Return (X, Y) of the center of cell containing provided text 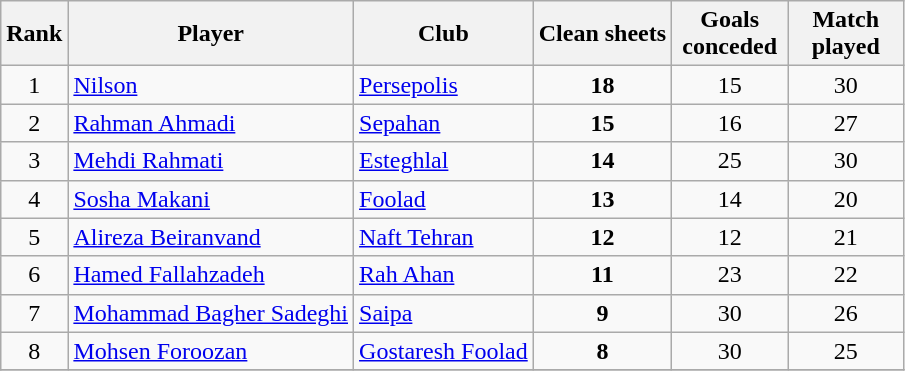
Hamed Fallahzadeh (211, 275)
26 (846, 313)
Club (444, 34)
Sosha Makani (211, 199)
18 (602, 85)
Saipa (444, 313)
5 (34, 237)
22 (846, 275)
Foolad (444, 199)
Alireza Beiranvand (211, 237)
2 (34, 123)
27 (846, 123)
23 (730, 275)
11 (602, 275)
16 (730, 123)
13 (602, 199)
1 (34, 85)
3 (34, 161)
Rahman Ahmadi (211, 123)
Mehdi Rahmati (211, 161)
Sepahan (444, 123)
Naft Tehran (444, 237)
Rank (34, 34)
6 (34, 275)
Player (211, 34)
Nilson (211, 85)
Match played (846, 34)
7 (34, 313)
Gostaresh Foolad (444, 351)
21 (846, 237)
Persepolis (444, 85)
Clean sheets (602, 34)
9 (602, 313)
Mohsen Foroozan (211, 351)
Goals conceded (730, 34)
Mohammad Bagher Sadeghi (211, 313)
Rah Ahan (444, 275)
4 (34, 199)
Esteghlal (444, 161)
20 (846, 199)
